Determine the [x, y] coordinate at the center of the cell enclosing the given text.  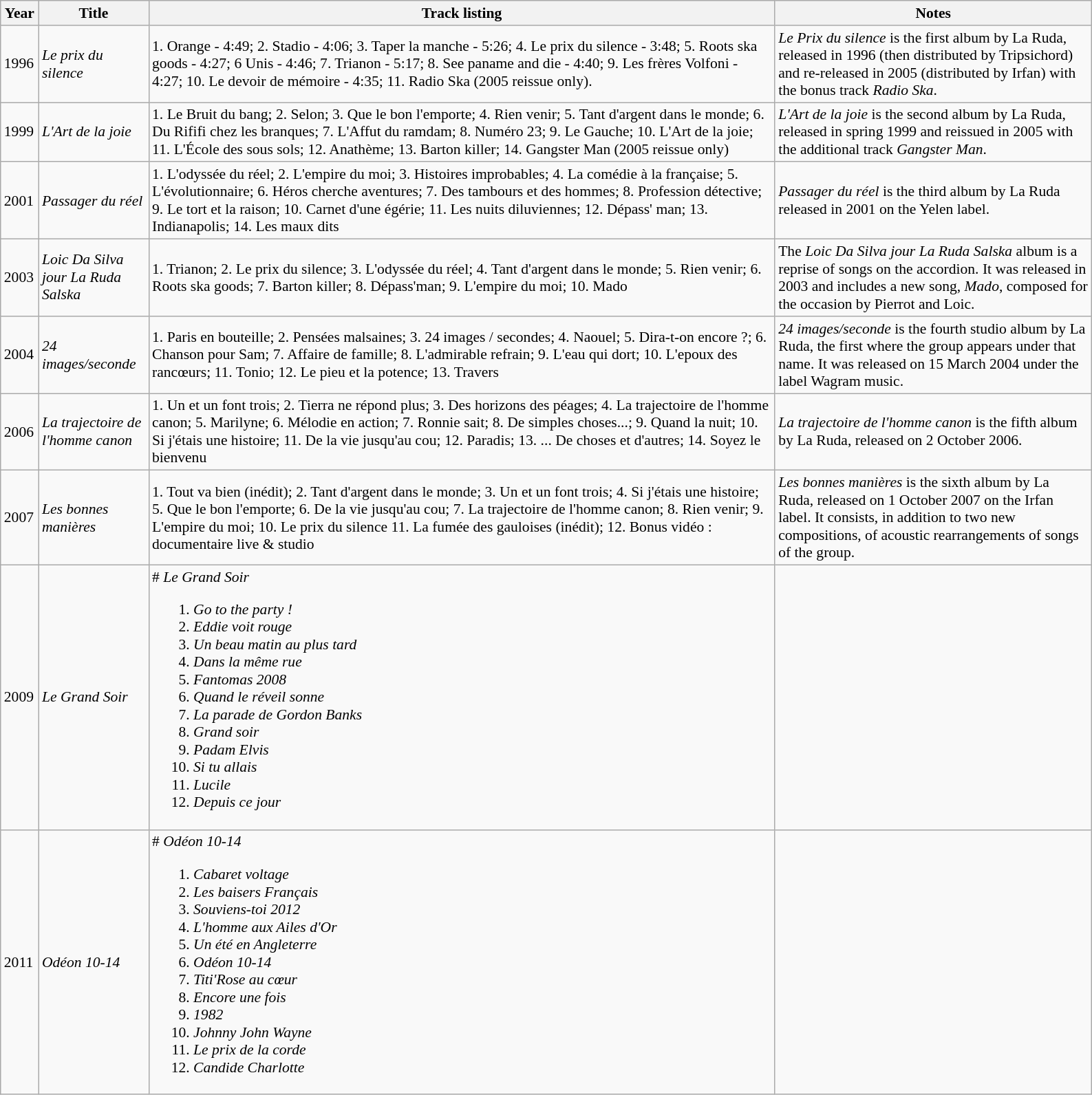
Year [19, 13]
L'Art de la joie is the second album by La Ruda, released in spring 1999 and reissued in 2005 with the additional track Gangster Man. [933, 132]
Title [94, 13]
La trajectoire de l'homme canon [94, 432]
Passager du réel [94, 201]
2001 [19, 201]
2011 [19, 962]
Odéon 10-14 [94, 962]
Track listing [462, 13]
Le Grand Soir [94, 697]
2006 [19, 432]
1999 [19, 132]
1996 [19, 64]
Le prix du silence [94, 64]
2003 [19, 278]
2009 [19, 697]
La trajectoire de l'homme canon is the fifth album by La Ruda, released on 2 October 2006. [933, 432]
Loic Da Silva jour La Ruda Salska [94, 278]
Les bonnes manières [94, 518]
Notes [933, 13]
24 images/seconde [94, 355]
2007 [19, 518]
2004 [19, 355]
L'Art de la joie [94, 132]
Passager du réel is the third album by La Ruda released in 2001 on the Yelen label. [933, 201]
